Search for the cell housing the specified text and yield its [x, y] center coordinate. 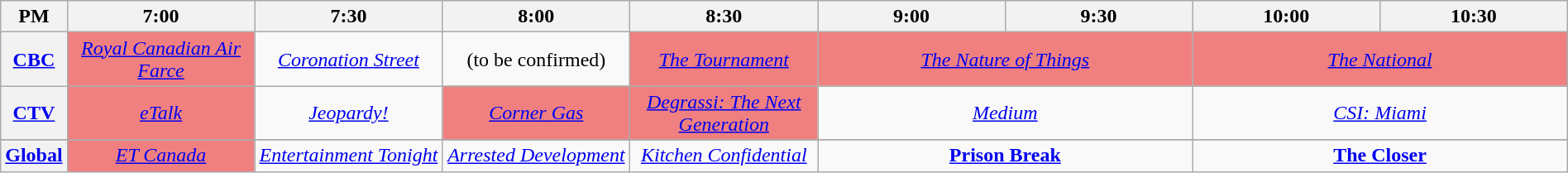
Jeopardy! [349, 113]
ET Canada [160, 156]
CSI: Miami [1379, 113]
Medium [1006, 113]
The Closer [1379, 156]
PM [34, 17]
9:30 [1098, 17]
7:30 [349, 17]
The Tournament [724, 60]
The Nature of Things [1006, 60]
10:30 [1474, 17]
(to be confirmed) [536, 60]
Entertainment Tonight [349, 156]
8:00 [536, 17]
Royal Canadian Air Farce [160, 60]
Coronation Street [349, 60]
Degrassi: The Next Generation [724, 113]
eTalk [160, 113]
7:00 [160, 17]
Prison Break [1006, 156]
CBC [34, 60]
The National [1379, 60]
10:00 [1287, 17]
Kitchen Confidential [724, 156]
9:00 [911, 17]
CTV [34, 113]
8:30 [724, 17]
Global [34, 156]
Arrested Development [536, 156]
Corner Gas [536, 113]
